Determine the (x, y) coordinate at the center of the cell enclosing the given text.  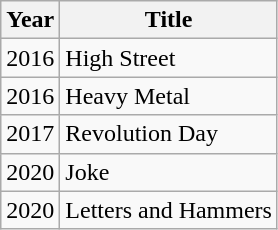
High Street (169, 58)
2017 (30, 134)
Letters and Hammers (169, 210)
Title (169, 20)
Heavy Metal (169, 96)
Year (30, 20)
Revolution Day (169, 134)
Joke (169, 172)
